Pinpoint the cell where the given text exists, returning its [X, Y] midpoint coordinate. 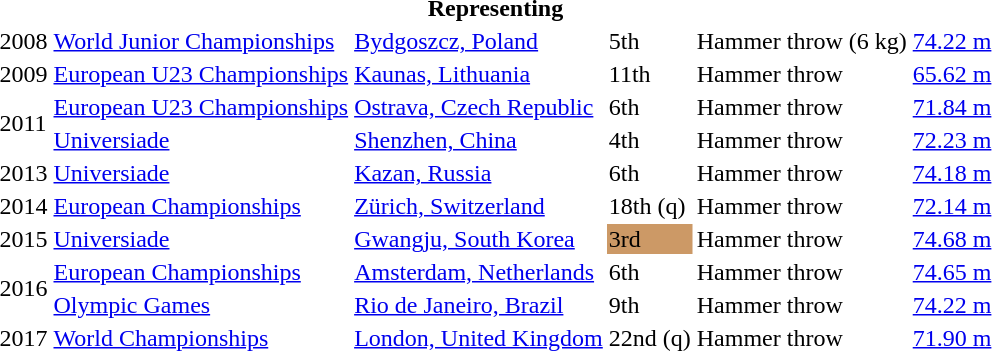
4th [650, 140]
Olympic Games [201, 305]
Rio de Janeiro, Brazil [479, 305]
Kaunas, Lithuania [479, 74]
Zürich, Switzerland [479, 206]
3rd [650, 239]
Kazan, Russia [479, 173]
Amsterdam, Netherlands [479, 272]
9th [650, 305]
18th (q) [650, 206]
5th [650, 41]
11th [650, 74]
Bydgoszcz, Poland [479, 41]
Gwangju, South Korea [479, 239]
World Junior Championships [201, 41]
Hammer throw (6 kg) [802, 41]
Ostrava, Czech Republic [479, 107]
Shenzhen, China [479, 140]
